Determine the (x, y) coordinate at the center of the cell enclosing the given text.  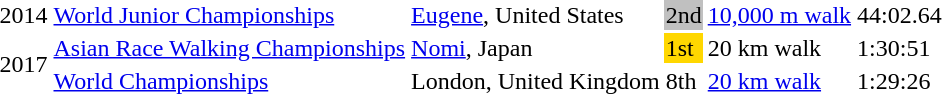
20 km walk (779, 48)
World Junior Championships (230, 15)
10,000 m walk (779, 15)
Nomi, Japan (536, 48)
Asian Race Walking Championships (230, 48)
2nd (684, 15)
1st (684, 48)
Eugene, United States (536, 15)
